From the cell containing the given text, extract its center point as [X, Y] coordinate. 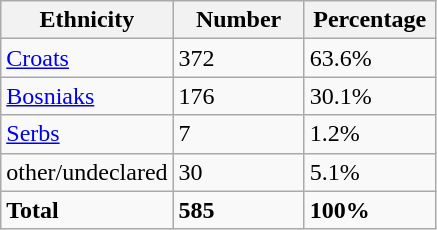
30 [238, 172]
Ethnicity [87, 20]
Croats [87, 58]
Percentage [370, 20]
1.2% [370, 134]
Total [87, 210]
5.1% [370, 172]
Number [238, 20]
585 [238, 210]
7 [238, 134]
Serbs [87, 134]
63.6% [370, 58]
176 [238, 96]
100% [370, 210]
372 [238, 58]
Bosniaks [87, 96]
other/undeclared [87, 172]
30.1% [370, 96]
